Locate the cell with the specified text and output its (X, Y) center coordinate. 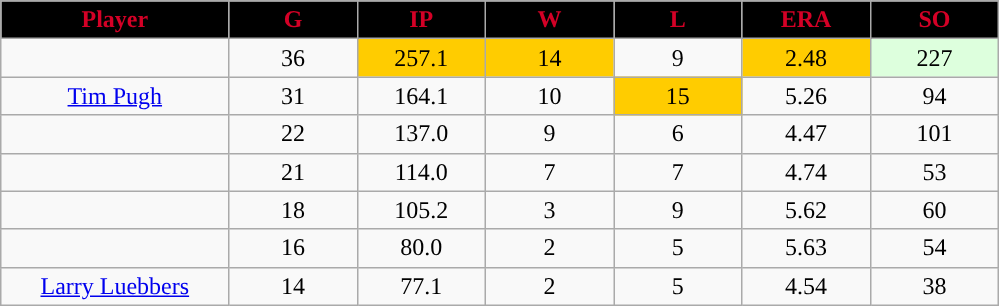
10 (549, 96)
137.0 (421, 134)
257.1 (421, 58)
4.47 (806, 134)
60 (934, 210)
2.48 (806, 58)
ERA (806, 20)
31 (293, 96)
Larry Luebbers (115, 286)
77.1 (421, 286)
SO (934, 20)
3 (549, 210)
Tim Pugh (115, 96)
6 (678, 134)
W (549, 20)
164.1 (421, 96)
227 (934, 58)
21 (293, 172)
5.26 (806, 96)
5.63 (806, 248)
101 (934, 134)
36 (293, 58)
4.74 (806, 172)
54 (934, 248)
18 (293, 210)
38 (934, 286)
53 (934, 172)
Player (115, 20)
80.0 (421, 248)
16 (293, 248)
114.0 (421, 172)
94 (934, 96)
105.2 (421, 210)
IP (421, 20)
15 (678, 96)
22 (293, 134)
L (678, 20)
4.54 (806, 286)
G (293, 20)
5.62 (806, 210)
